From the cell containing the given text, extract its center point as (X, Y) coordinate. 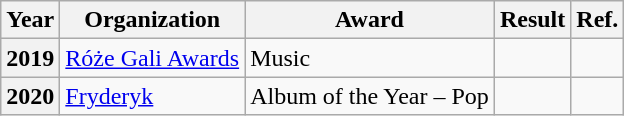
Album of the Year – Pop (370, 96)
2020 (30, 96)
Róże Gali Awards (152, 58)
Music (370, 58)
Ref. (598, 20)
Organization (152, 20)
Year (30, 20)
2019 (30, 58)
Award (370, 20)
Result (532, 20)
Fryderyk (152, 96)
